Locate the cell with the specified text and output its [x, y] center coordinate. 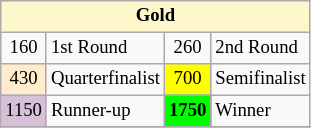
160 [24, 48]
Winner [260, 112]
Runner-up [105, 112]
430 [24, 80]
Gold [156, 16]
1st Round [105, 48]
260 [187, 48]
1750 [187, 112]
Quarterfinalist [105, 80]
2nd Round [260, 48]
1150 [24, 112]
700 [187, 80]
Semifinalist [260, 80]
